Find where the given text appears and provide that cell's center as (X, Y) coordinate. 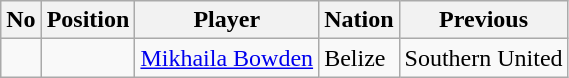
Southern United (484, 58)
Nation (359, 20)
Belize (359, 58)
No (21, 20)
Mikhaila Bowden (227, 58)
Position (88, 20)
Previous (484, 20)
Player (227, 20)
